Extract the (x, y) coordinate from the center of the cell holding the provided text.  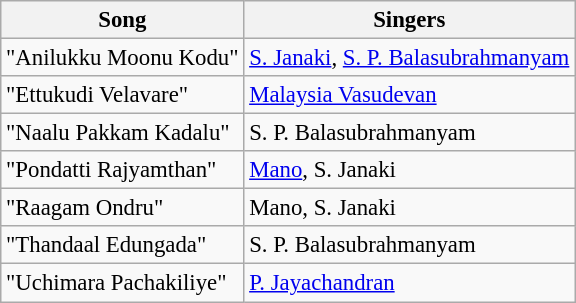
"Ettukudi Velavare" (122, 95)
S. Janaki, S. P. Balasubrahmanyam (410, 58)
Song (122, 20)
"Raagam Ondru" (122, 208)
"Pondatti Rajyamthan" (122, 170)
"Thandaal Edungada" (122, 245)
"Anilukku Moonu Kodu" (122, 58)
P. Jayachandran (410, 283)
Singers (410, 20)
Malaysia Vasudevan (410, 95)
"Naalu Pakkam Kadalu" (122, 133)
"Uchimara Pachakiliye" (122, 283)
